Find where the given text appears and provide that cell's center as (x, y) coordinate. 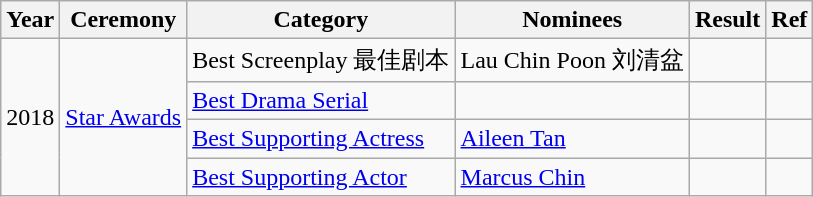
2018 (30, 118)
Nominees (572, 20)
Ceremony (124, 20)
Year (30, 20)
Ref (790, 20)
Marcus Chin (572, 177)
Lau Chin Poon 刘清盆 (572, 60)
Best Screenplay 最佳剧本 (321, 60)
Result (727, 20)
Best Supporting Actress (321, 138)
Best Supporting Actor (321, 177)
Category (321, 20)
Star Awards (124, 118)
Best Drama Serial (321, 100)
Aileen Tan (572, 138)
